Scan for the cell matching the given text and deliver its [x, y] coordinate at center. 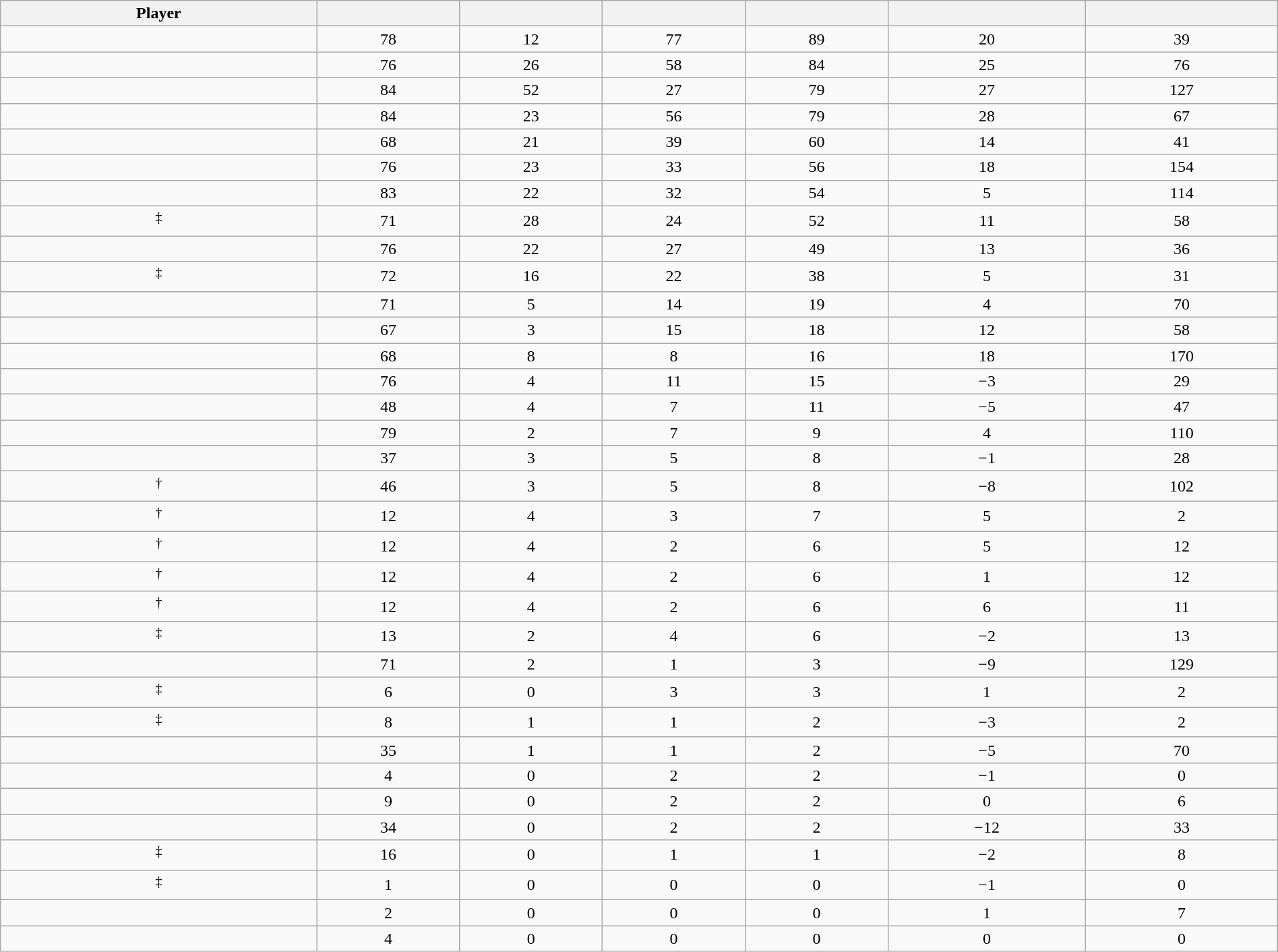
35 [388, 750]
20 [987, 39]
129 [1182, 664]
78 [388, 39]
41 [1182, 142]
114 [1182, 193]
154 [1182, 167]
25 [987, 65]
83 [388, 193]
46 [388, 487]
34 [388, 827]
19 [817, 304]
110 [1182, 433]
77 [674, 39]
49 [817, 249]
60 [817, 142]
170 [1182, 356]
89 [817, 39]
38 [817, 276]
24 [674, 221]
−12 [987, 827]
31 [1182, 276]
47 [1182, 407]
−9 [987, 664]
26 [531, 65]
72 [388, 276]
32 [674, 193]
102 [1182, 487]
37 [388, 458]
29 [1182, 382]
21 [531, 142]
Player [159, 13]
36 [1182, 249]
54 [817, 193]
127 [1182, 90]
−8 [987, 487]
48 [388, 407]
